Return the [x, y] coordinate for the center point of the cell that contains the specified text.  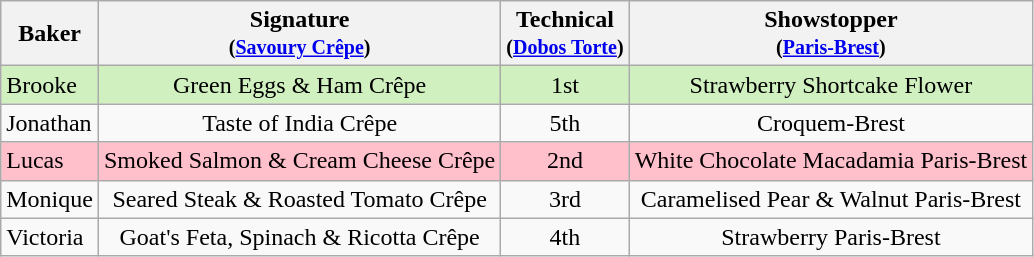
Signature(Savoury Crêpe) [299, 34]
Showstopper(Paris-Brest) [831, 34]
White Chocolate Macadamia Paris-Brest [831, 161]
4th [565, 237]
Technical(Dobos Torte) [565, 34]
5th [565, 123]
Croquem-Brest [831, 123]
Goat's Feta, Spinach & Ricotta Crêpe [299, 237]
Taste of India Crêpe [299, 123]
1st [565, 85]
Monique [50, 199]
Brooke [50, 85]
Strawberry Paris-Brest [831, 237]
Smoked Salmon & Cream Cheese Crêpe [299, 161]
Baker [50, 34]
Lucas [50, 161]
Green Eggs & Ham Crêpe [299, 85]
2nd [565, 161]
Strawberry Shortcake Flower [831, 85]
Seared Steak & Roasted Tomato Crêpe [299, 199]
Caramelised Pear & Walnut Paris-Brest [831, 199]
3rd [565, 199]
Jonathan [50, 123]
Victoria [50, 237]
